Pinpoint the cell where the given text exists, returning its [X, Y] midpoint coordinate. 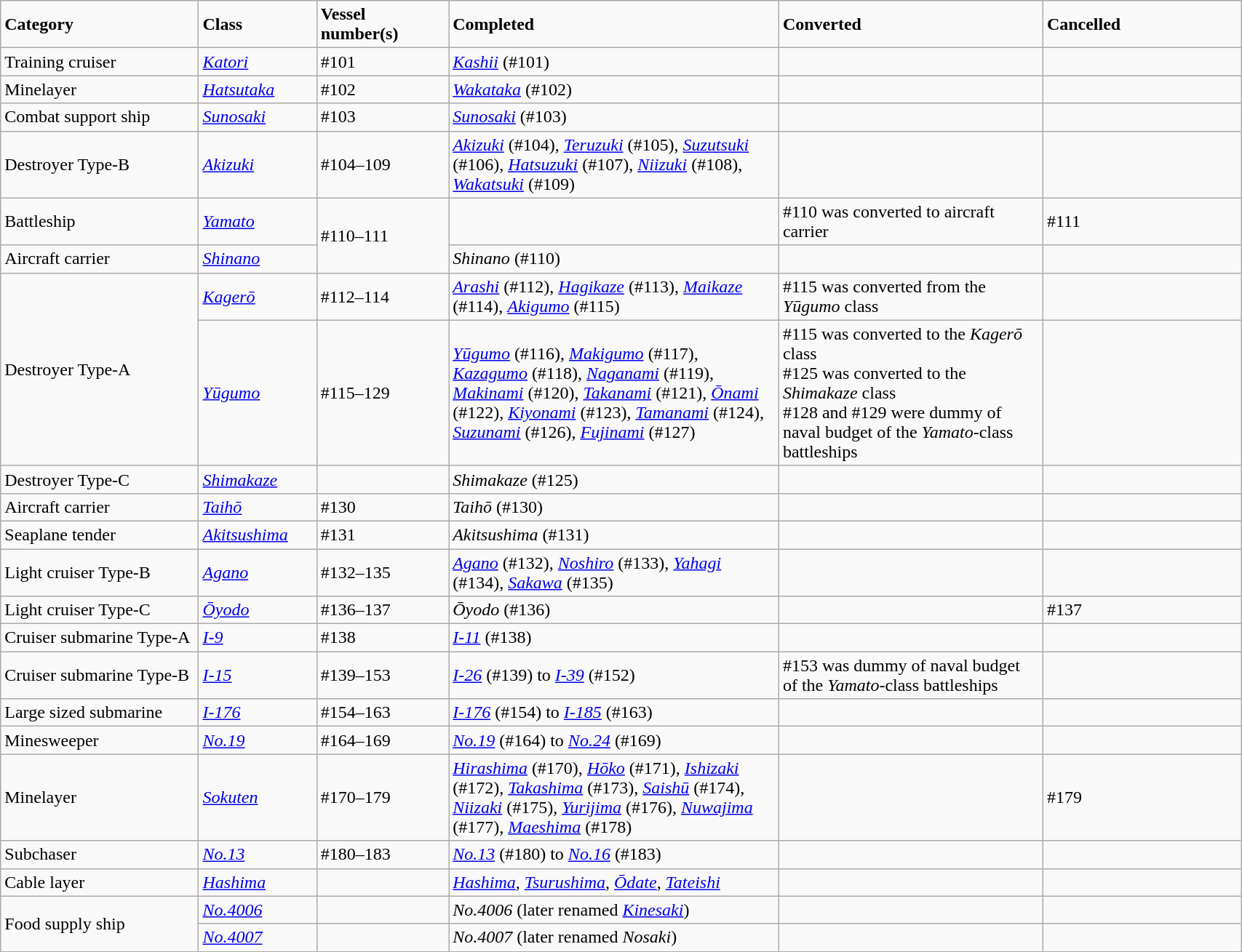
#101 [383, 62]
Converted [911, 25]
Akizuki (#104), Teruzuki (#105), Suzutsuki (#106), Hatsuzuki (#107), Niizuki (#108), Wakatsuki (#109) [614, 164]
#179 [1142, 797]
Destroyer Type-C [100, 479]
#115–129 [383, 393]
#110–111 [383, 236]
Cable layer [100, 882]
Destroyer Type-B [100, 164]
#164–169 [383, 740]
Completed [614, 25]
I-9 [258, 638]
No.4007 [258, 937]
Ōyodo [258, 610]
Akizuki [258, 164]
#180–183 [383, 855]
Combat support ship [100, 117]
Shimakaze (#125) [614, 479]
Cruiser submarine Type-B [100, 675]
No.19 (#164) to No.24 (#169) [614, 740]
Sunosaki (#103) [614, 117]
Sokuten [258, 797]
No.13 [258, 855]
Cruiser submarine Type-A [100, 638]
Light cruiser Type-C [100, 610]
Seaplane tender [100, 535]
Taihō (#130) [614, 507]
#138 [383, 638]
Light cruiser Type-B [100, 572]
Kagerō [258, 297]
Shinano (#110) [614, 259]
Shinano [258, 259]
Ōyodo (#136) [614, 610]
Agano [258, 572]
#115 was converted from the Yūgumo class [911, 297]
Destroyer Type-A [100, 369]
Wakataka (#102) [614, 89]
No.4006 [258, 910]
#112–114 [383, 297]
#170–179 [383, 797]
Kashii (#101) [614, 62]
I-176 (#154) to I-185 (#163) [614, 713]
#103 [383, 117]
Yūgumo [258, 393]
#110 was converted to aircraft carrier [911, 221]
Training cruiser [100, 62]
Hashima [258, 882]
I-26 (#139) to I-39 (#152) [614, 675]
Arashi (#112), Hagikaze (#113), Maikaze (#114), Akigumo (#115) [614, 297]
Hashima, Tsurushima, Ōdate, Tateishi [614, 882]
Battleship [100, 221]
Large sized submarine [100, 713]
I-15 [258, 675]
No.13 (#180) to No.16 (#183) [614, 855]
#136–137 [383, 610]
#111 [1142, 221]
Hirashima (#170), Hōko (#171), Ishizaki (#172), Takashima (#173), Saishū (#174), Niizaki (#175), Yurijima (#176), Nuwajima (#177), Maeshima (#178) [614, 797]
Akitsushima [258, 535]
Sunosaki [258, 117]
Yamato [258, 221]
#154–163 [383, 713]
Taihō [258, 507]
Minesweeper [100, 740]
I-176 [258, 713]
Vessel number(s) [383, 25]
No.4007 (later renamed Nosaki) [614, 937]
No.19 [258, 740]
Agano (#132), Noshiro (#133), Yahagi (#134), Sakawa (#135) [614, 572]
#102 [383, 89]
Hatsutaka [258, 89]
#132–135 [383, 572]
Katori [258, 62]
#104–109 [383, 164]
Food supply ship [100, 924]
Cancelled [1142, 25]
#130 [383, 507]
#139–153 [383, 675]
Category [100, 25]
Akitsushima (#131) [614, 535]
Subchaser [100, 855]
#131 [383, 535]
Class [258, 25]
I-11 (#138) [614, 638]
No.4006 (later renamed Kinesaki) [614, 910]
#137 [1142, 610]
#153 was dummy of naval budget of the Yamato-class battleships [911, 675]
Shimakaze [258, 479]
